Extract the [x, y] coordinate from the center of the cell holding the provided text.  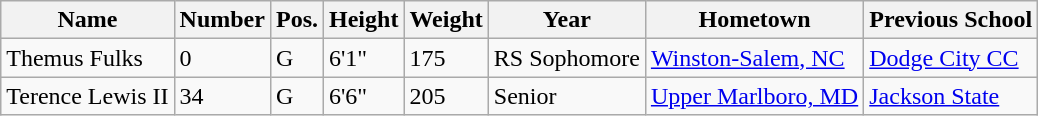
Winston-Salem, NC [754, 58]
34 [222, 96]
Terence Lewis II [88, 96]
Jackson State [951, 96]
205 [446, 96]
Previous School [951, 20]
Dodge City CC [951, 58]
Pos. [296, 20]
Upper Marlboro, MD [754, 96]
Name [88, 20]
6'6" [364, 96]
Year [566, 20]
RS Sophomore [566, 58]
175 [446, 58]
Themus Fulks [88, 58]
6'1" [364, 58]
Senior [566, 96]
Hometown [754, 20]
0 [222, 58]
Height [364, 20]
Number [222, 20]
Weight [446, 20]
